Output the (X, Y) coordinate of the center of the cell containing the given text.  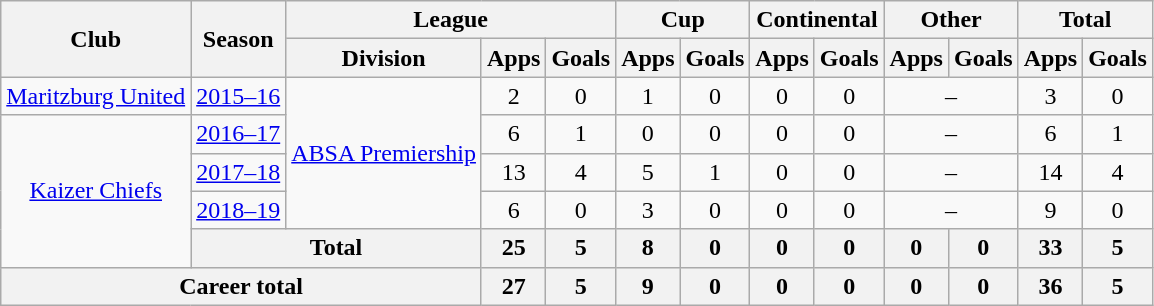
33 (1050, 248)
ABSA Premiership (384, 153)
2017–18 (238, 172)
2015–16 (238, 96)
13 (513, 172)
Continental (817, 20)
25 (513, 248)
2018–19 (238, 210)
36 (1050, 286)
Season (238, 39)
2 (513, 96)
Career total (242, 286)
League (451, 20)
8 (648, 248)
Maritzburg United (96, 96)
Division (384, 58)
2016–17 (238, 134)
Club (96, 39)
Kaizer Chiefs (96, 191)
27 (513, 286)
14 (1050, 172)
Other (951, 20)
Cup (683, 20)
